Locate the cell with the specified text and output its (X, Y) center coordinate. 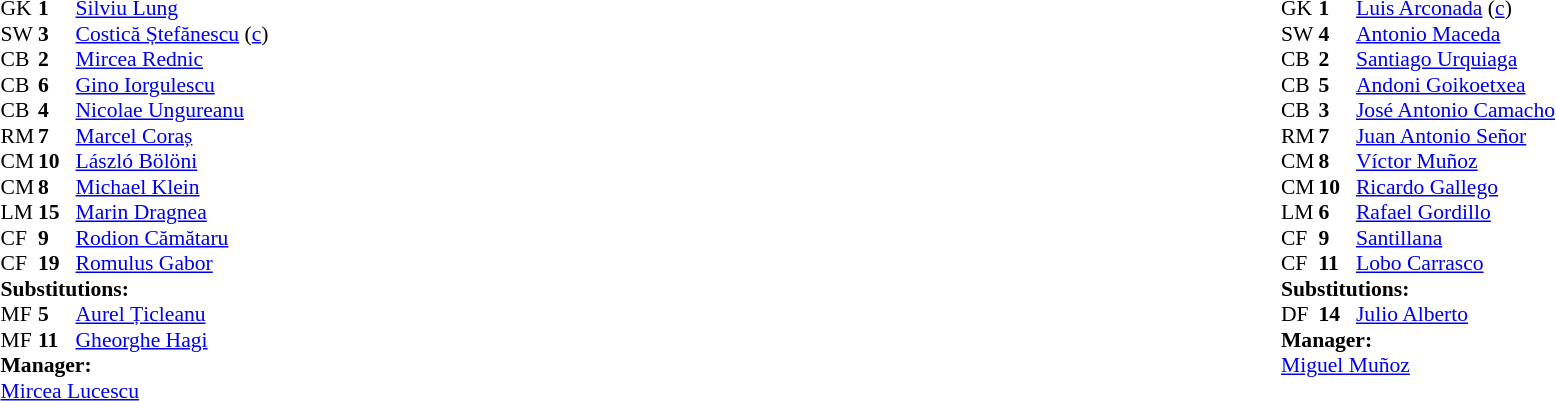
Mircea Rednic (172, 59)
Julio Alberto (1456, 315)
Santiago Urquiaga (1456, 59)
José Antonio Camacho (1456, 111)
Rodion Cămătaru (172, 238)
Costică Ștefănescu (c) (172, 34)
Romulus Gabor (172, 263)
14 (1337, 315)
Michael Klein (172, 187)
19 (57, 263)
Marin Dragnea (172, 213)
László Bölöni (172, 161)
Nicolae Ungureanu (172, 111)
15 (57, 213)
Aurel Țicleanu (172, 315)
DF (1300, 315)
Lobo Carrasco (1456, 263)
Gheorghe Hagi (172, 340)
Juan Antonio Señor (1456, 136)
Gino Iorgulescu (172, 85)
Antonio Maceda (1456, 34)
Rafael Gordillo (1456, 213)
Ricardo Gallego (1456, 187)
Miguel Muñoz (1418, 365)
Andoni Goikoetxea (1456, 85)
Marcel Coraș (172, 136)
Víctor Muñoz (1456, 161)
Santillana (1456, 238)
